Output the (x, y) coordinate of the center of the cell containing the given text.  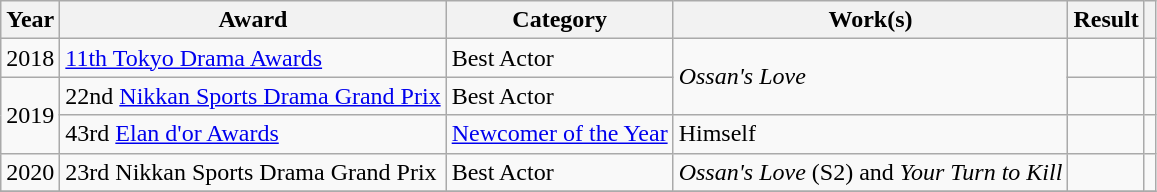
Category (560, 20)
2020 (30, 172)
Newcomer of the Year (560, 134)
2019 (30, 115)
Himself (870, 134)
2018 (30, 58)
43rd Elan d'or Awards (253, 134)
Result (1106, 20)
11th Tokyo Drama Awards (253, 58)
Award (253, 20)
Work(s) (870, 20)
23rd Nikkan Sports Drama Grand Prix (253, 172)
Year (30, 20)
22nd Nikkan Sports Drama Grand Prix (253, 96)
Ossan's Love (S2) and Your Turn to Kill (870, 172)
Ossan's Love (870, 77)
